Pinpoint the cell where the given text exists, returning its [x, y] midpoint coordinate. 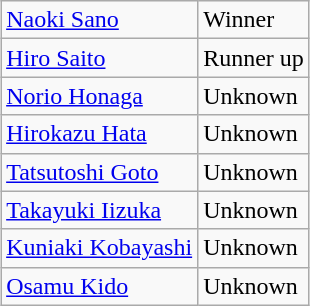
Norio Honaga [100, 96]
Osamu Kido [100, 286]
Winner [254, 20]
Hiro Saito [100, 58]
Takayuki Iizuka [100, 210]
Tatsutoshi Goto [100, 172]
Naoki Sano [100, 20]
Runner up [254, 58]
Kuniaki Kobayashi [100, 248]
Hirokazu Hata [100, 134]
